Extract the [X, Y] coordinate from the center of the cell holding the provided text.  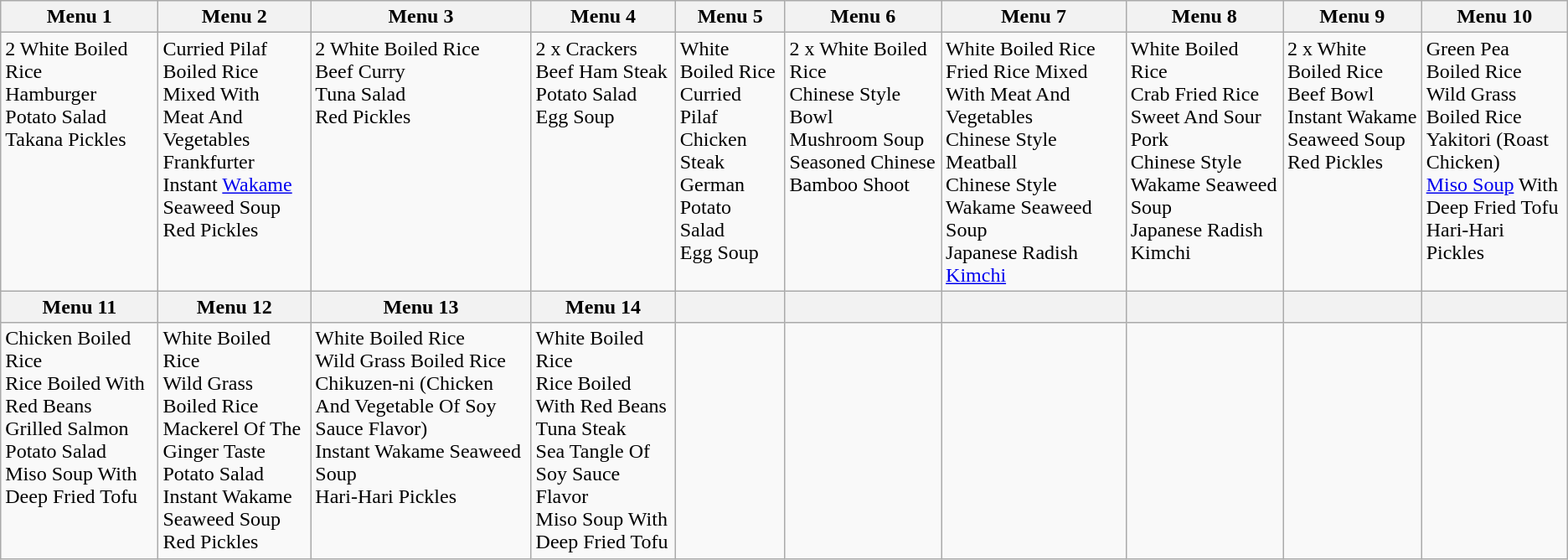
Menu 9 [1353, 17]
2 x White Boiled RiceBeef BowlInstant Wakame Seaweed SoupRed Pickles [1353, 162]
Menu 14 [603, 307]
White Boiled RiceCrab Fried RiceSweet And Sour PorkChinese Style Wakame Seaweed SoupJapanese Radish Kimchi [1204, 162]
Menu 12 [235, 307]
White Boiled RiceWild Grass Boiled RiceMackerel Of The Ginger TastePotato SaladInstant Wakame Seaweed SoupRed Pickles [235, 441]
Menu 8 [1204, 17]
Menu 1 [80, 17]
Menu 11 [80, 307]
Green Pea Boiled RiceWild Grass Boiled RiceYakitori (Roast Chicken)Miso Soup With Deep Fried TofuHari-Hari Pickles [1494, 162]
2 White Boiled RiceBeef CurryTuna SaladRed Pickles [420, 162]
Menu 13 [420, 307]
2 x White Boiled RiceChinese Style BowlMushroom SoupSeasoned Chinese Bamboo Shoot [863, 162]
White Boiled RiceRice Boiled With Red BeansTuna SteakSea Tangle Of Soy Sauce FlavorMiso Soup With Deep Fried Tofu [603, 441]
Menu 3 [420, 17]
Menu 7 [1034, 17]
Menu 6 [863, 17]
2 White Boiled RiceHamburgerPotato SaladTakana Pickles [80, 162]
White Boiled RiceFried Rice Mixed With Meat And VegetablesChinese Style MeatballChinese Style Wakame Seaweed SoupJapanese Radish Kimchi [1034, 162]
Chicken Boiled RiceRice Boiled With Red BeansGrilled SalmonPotato SaladMiso Soup With Deep Fried Tofu [80, 441]
2 x CrackersBeef Ham SteakPotato SaladEgg Soup [603, 162]
White Boiled RiceWild Grass Boiled RiceChikuzen-ni (Chicken And Vegetable Of Soy Sauce Flavor)Instant Wakame Seaweed SoupHari-Hari Pickles [420, 441]
Curried PilafBoiled Rice Mixed WithMeat And VegetablesFrankfurterInstant Wakame Seaweed SoupRed Pickles [235, 162]
Menu 4 [603, 17]
Menu 10 [1494, 17]
Menu 5 [730, 17]
Menu 2 [235, 17]
White Boiled RiceCurried PilafChicken SteakGerman Potato SaladEgg Soup [730, 162]
